Determine the [x, y] coordinate at the center of the cell enclosing the given text.  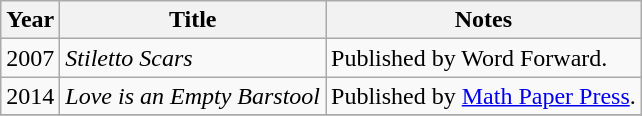
2014 [30, 96]
Stiletto Scars [193, 58]
Love is an Empty Barstool [193, 96]
2007 [30, 58]
Notes [484, 20]
Published by Word Forward. [484, 58]
Year [30, 20]
Published by Math Paper Press. [484, 96]
Title [193, 20]
